Detect which cell encompasses the target text, then output its (x, y) center coordinate. 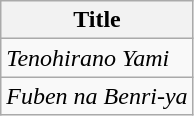
Tenohirano Yami (97, 58)
Fuben na Benri-ya (97, 96)
Title (97, 20)
